From the cell containing the given text, extract its center point as [x, y] coordinate. 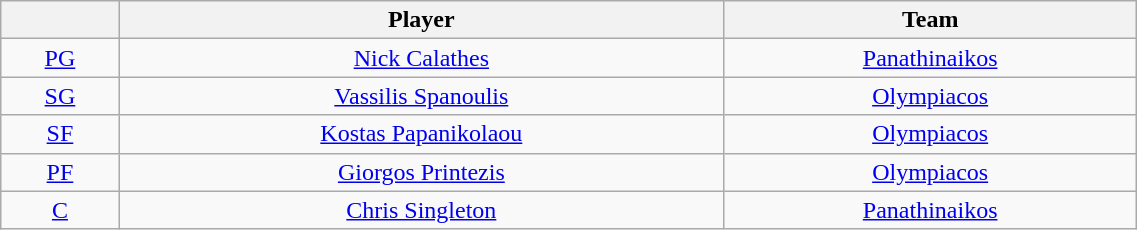
Player [421, 20]
Team [930, 20]
Kostas Papanikolaou [421, 134]
Nick Calathes [421, 58]
SF [60, 134]
Chris Singleton [421, 210]
SG [60, 96]
PG [60, 58]
Vassilis Spanoulis [421, 96]
PF [60, 172]
C [60, 210]
Giorgos Printezis [421, 172]
